Determine the (X, Y) coordinate at the center of the cell enclosing the given text.  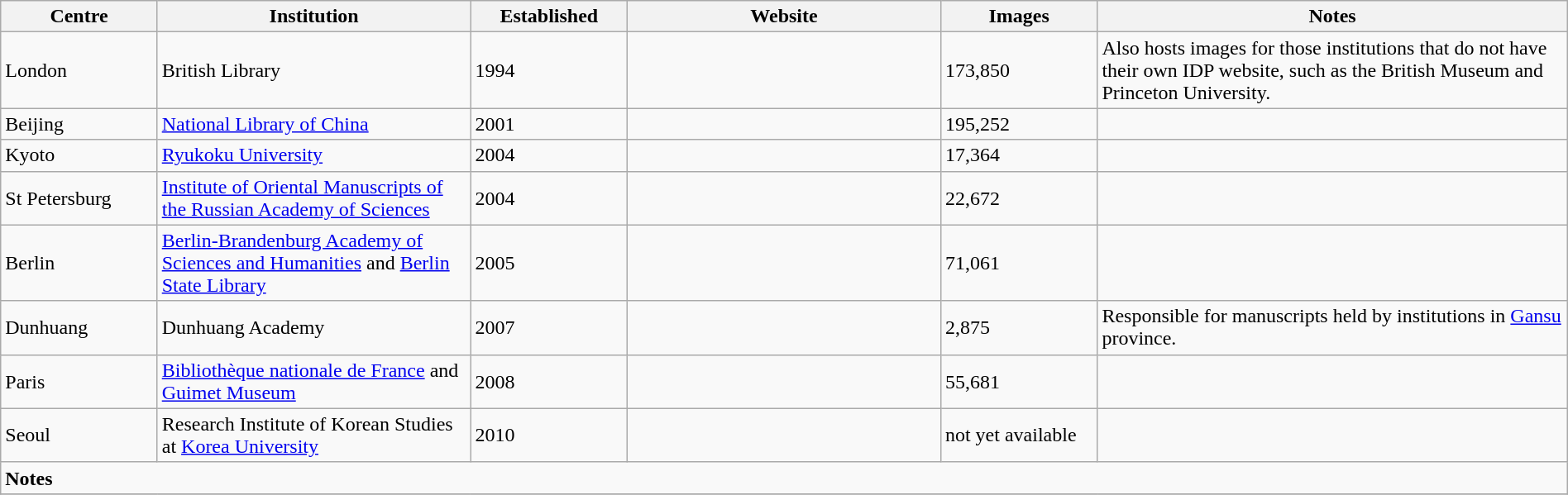
Paris (79, 382)
Berlin (79, 263)
2,875 (1019, 327)
Berlin-Brandenburg Academy of Sciences and Humanities and Berlin State Library (314, 263)
17,364 (1019, 155)
Centre (79, 17)
Beijing (79, 124)
Responsible for manuscripts held by institutions in Gansu province. (1332, 327)
2005 (549, 263)
Ryukoku University (314, 155)
Institute of Oriental Manuscripts of the Russian Academy of Sciences (314, 198)
173,850 (1019, 70)
London (79, 70)
Seoul (79, 435)
Dunhuang Academy (314, 327)
22,672 (1019, 198)
1994 (549, 70)
2001 (549, 124)
Kyoto (79, 155)
71,061 (1019, 263)
Dunhuang (79, 327)
St Petersburg (79, 198)
Website (784, 17)
2007 (549, 327)
Institution (314, 17)
Established (549, 17)
Research Institute of Korean Studies at Korea University (314, 435)
55,681 (1019, 382)
2010 (549, 435)
Bibliothèque nationale de France and Guimet Museum (314, 382)
National Library of China (314, 124)
Images (1019, 17)
2008 (549, 382)
Also hosts images for those institutions that do not have their own IDP website, such as the British Museum and Princeton University. (1332, 70)
British Library (314, 70)
195,252 (1019, 124)
not yet available (1019, 435)
